Determine the [x, y] coordinate at the center of the cell enclosing the given text.  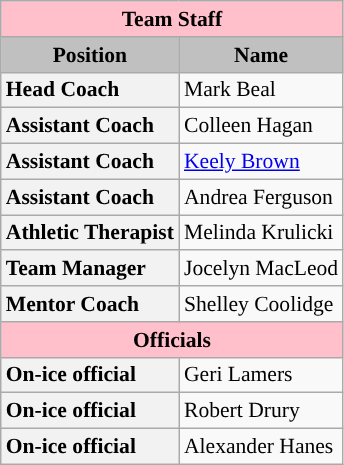
Position [90, 55]
Team Manager [90, 269]
Melinda Krulicki [261, 233]
Robert Drury [261, 411]
Mark Beal [261, 90]
Name [261, 55]
Alexander Hanes [261, 447]
Shelley Coolidge [261, 304]
Andrea Ferguson [261, 197]
Team Staff [172, 19]
Mentor Coach [90, 304]
Athletic Therapist [90, 233]
Head Coach [90, 90]
Jocelyn MacLeod [261, 269]
Officials [172, 340]
Colleen Hagan [261, 126]
Keely Brown [261, 162]
Geri Lamers [261, 375]
